Scan for the cell matching the given text and deliver its (x, y) coordinate at center. 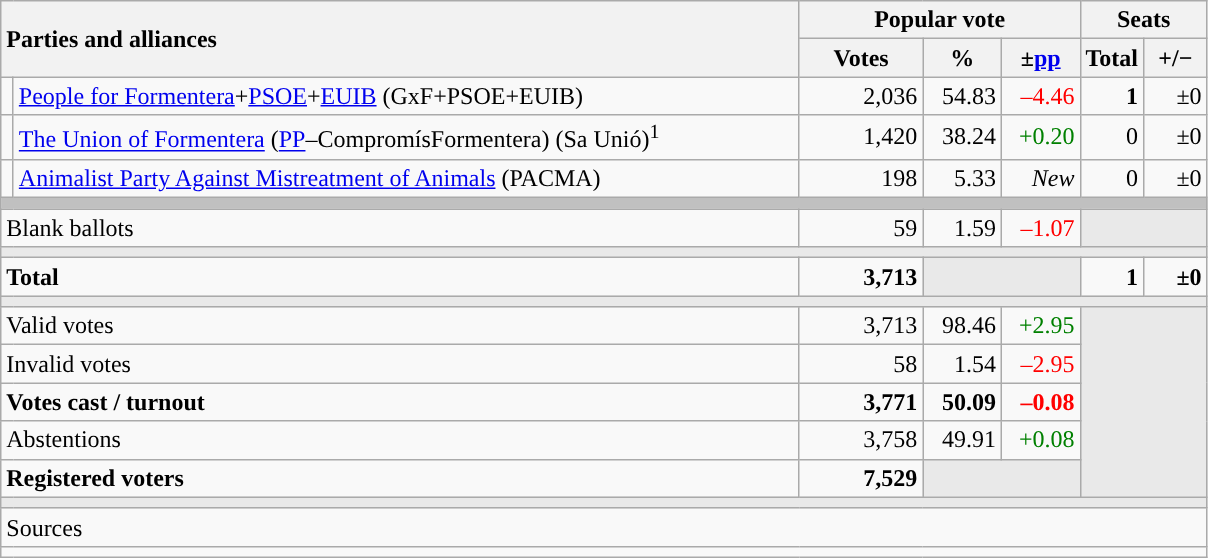
Parties and alliances (400, 39)
±pp (1040, 58)
+/− (1176, 58)
Seats (1144, 20)
–1.07 (1040, 228)
–0.08 (1040, 402)
Popular vote (940, 20)
–4.46 (1040, 96)
38.24 (962, 138)
–2.95 (1040, 364)
% (962, 58)
+0.08 (1040, 440)
49.91 (962, 440)
54.83 (962, 96)
Votes (861, 58)
1,420 (861, 138)
The Union of Formentera (PP–CompromísFormentera) (Sa Unió)1 (406, 138)
Registered voters (400, 478)
Valid votes (400, 326)
3,758 (861, 440)
Sources (604, 527)
198 (861, 178)
New (1040, 178)
People for Formentera+PSOE+EUIB (GxF+PSOE+EUIB) (406, 96)
3,771 (861, 402)
1.54 (962, 364)
Animalist Party Against Mistreatment of Animals (PACMA) (406, 178)
Votes cast / turnout (400, 402)
Abstentions (400, 440)
58 (861, 364)
+0.20 (1040, 138)
98.46 (962, 326)
1.59 (962, 228)
59 (861, 228)
Blank ballots (400, 228)
7,529 (861, 478)
+2.95 (1040, 326)
Invalid votes (400, 364)
5.33 (962, 178)
2,036 (861, 96)
50.09 (962, 402)
